Detect which cell encompasses the target text, then output its (x, y) center coordinate. 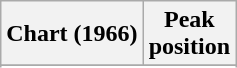
Peak position (189, 34)
Chart (1966) (72, 34)
